Search for the cell housing the specified text and yield its [X, Y] center coordinate. 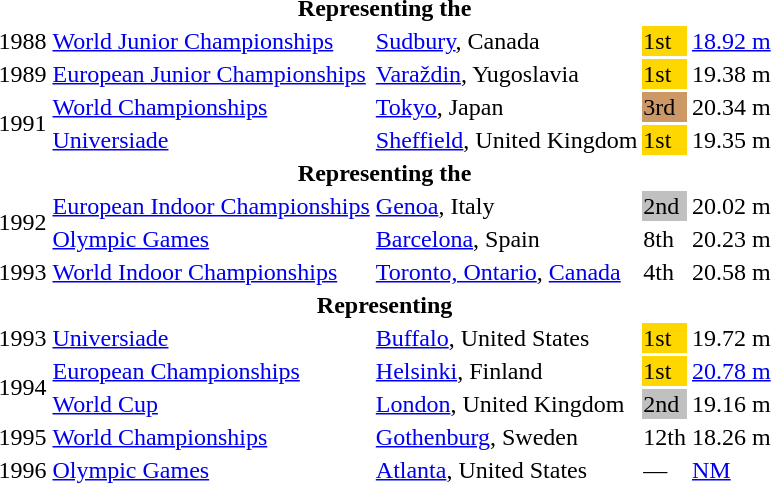
8th [665, 239]
Barcelona, Spain [506, 239]
Toronto, Ontario, Canada [506, 272]
Buffalo, United States [506, 338]
3rd [665, 107]
Tokyo, Japan [506, 107]
12th [665, 437]
London, United Kingdom [506, 404]
European Championships [211, 371]
World Indoor Championships [211, 272]
World Cup [211, 404]
Olympic Games [211, 239]
4th [665, 272]
Helsinki, Finland [506, 371]
Genoa, Italy [506, 206]
European Indoor Championships [211, 206]
Sheffield, United Kingdom [506, 140]
European Junior Championships [211, 74]
Varaždin, Yugoslavia [506, 74]
World Junior Championships [211, 41]
Gothenburg, Sweden [506, 437]
Sudbury, Canada [506, 41]
